Identify which cell holds the provided text, then report its (x, y) central coordinate. 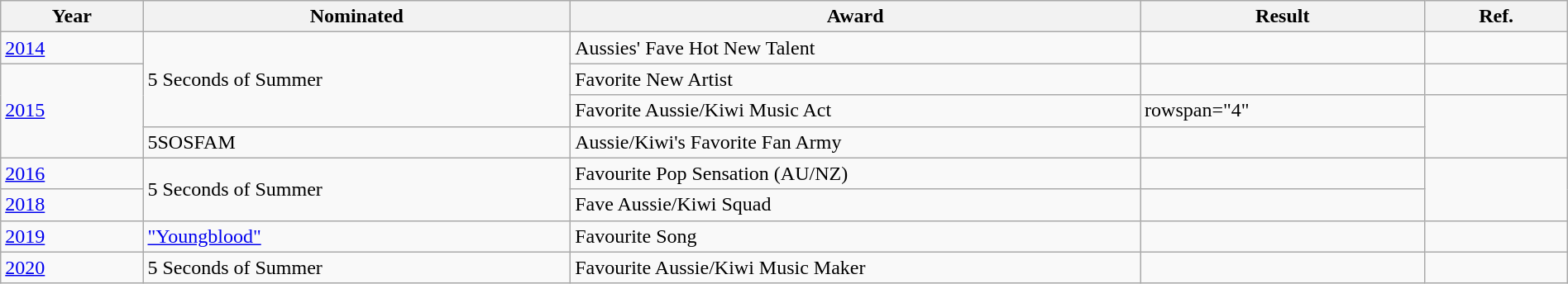
Favourite Pop Sensation (AU/NZ) (855, 173)
2015 (72, 111)
Nominated (357, 17)
Fave Aussie/Kiwi Squad (855, 205)
Favorite New Artist (855, 79)
Favourite Song (855, 236)
2020 (72, 267)
Ref. (1496, 17)
Aussies' Fave Hot New Talent (855, 48)
5SOSFAM (357, 142)
Aussie/Kiwi's Favorite Fan Army (855, 142)
Result (1283, 17)
2014 (72, 48)
"Youngblood" (357, 236)
Favourite Aussie/Kiwi Music Maker (855, 267)
Year (72, 17)
2019 (72, 236)
Favorite Aussie/Kiwi Music Act (855, 111)
2016 (72, 173)
Award (855, 17)
rowspan="4" (1283, 111)
2018 (72, 205)
